Return the (X, Y) coordinate for the center point of the cell that contains the specified text.  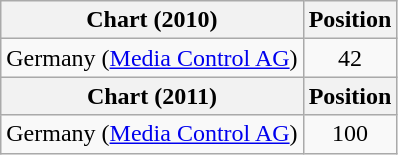
Chart (2010) (152, 20)
42 (350, 58)
100 (350, 134)
Chart (2011) (152, 96)
